Provide the (x, y) coordinate of the cell's center where the given text is located.  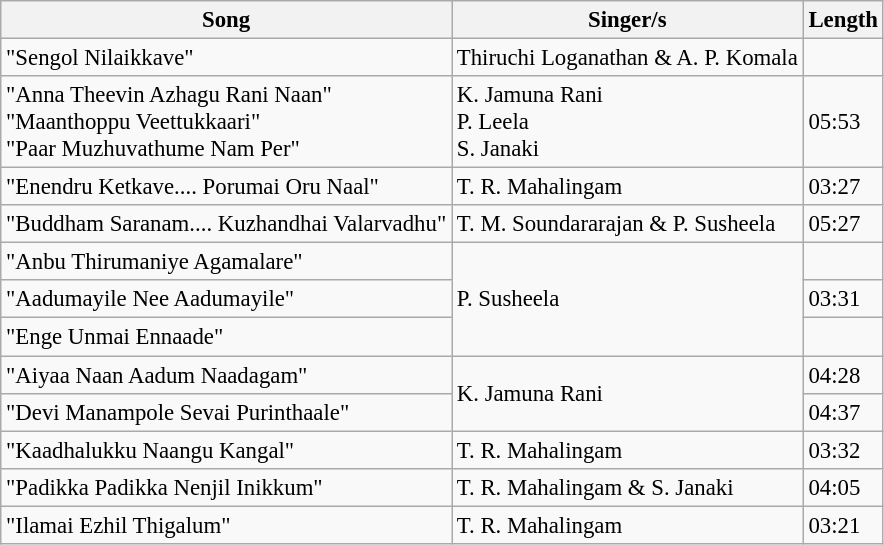
"Sengol Nilaikkave" (226, 58)
05:27 (843, 224)
"Anbu Thirumaniye Agamalare" (226, 262)
05:53 (843, 122)
03:31 (843, 299)
K. Jamuna RaniP. LeelaS. Janaki (628, 122)
04:37 (843, 412)
P. Susheela (628, 300)
03:27 (843, 187)
04:05 (843, 487)
"Ilamai Ezhil Thigalum" (226, 525)
T. M. Soundararajan & P. Susheela (628, 224)
Singer/s (628, 20)
Thiruchi Loganathan & A. P. Komala (628, 58)
"Padikka Padikka Nenjil Inikkum" (226, 487)
03:21 (843, 525)
"Devi Manampole Sevai Purinthaale" (226, 412)
Length (843, 20)
04:28 (843, 375)
T. R. Mahalingam & S. Janaki (628, 487)
K. Jamuna Rani (628, 394)
"Enendru Ketkave.... Porumai Oru Naal" (226, 187)
"Buddham Saranam.... Kuzhandhai Valarvadhu" (226, 224)
03:32 (843, 450)
Song (226, 20)
"Enge Unmai Ennaade" (226, 337)
"Aiyaa Naan Aadum Naadagam" (226, 375)
"Anna Theevin Azhagu Rani Naan""Maanthoppu Veettukkaari""Paar Muzhuvathume Nam Per" (226, 122)
"Aadumayile Nee Aadumayile" (226, 299)
"Kaadhalukku Naangu Kangal" (226, 450)
